Provide the (X, Y) coordinate of the cell's center where the given text is located.  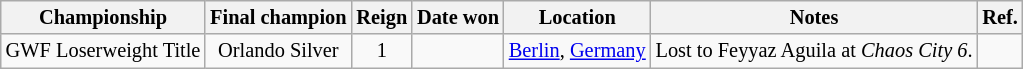
Orlando Silver (278, 51)
Location (578, 17)
Championship (104, 17)
Ref. (1000, 17)
1 (382, 51)
Berlin, Germany (578, 51)
GWF Loserweight Title (104, 51)
Lost to Feyyaz Aguila at Chaos City 6. (814, 51)
Date won (458, 17)
Reign (382, 17)
Final champion (278, 17)
Notes (814, 17)
